Output the [x, y] coordinate of the center of the cell containing the given text.  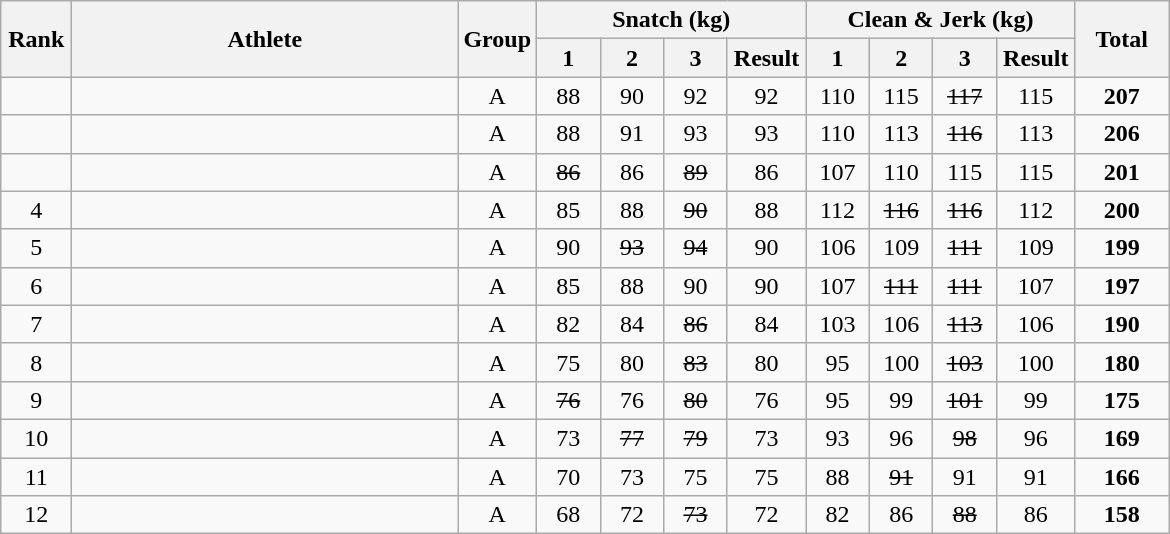
197 [1122, 286]
11 [36, 477]
10 [36, 438]
190 [1122, 324]
4 [36, 210]
175 [1122, 400]
79 [696, 438]
77 [632, 438]
12 [36, 515]
Athlete [265, 39]
166 [1122, 477]
Rank [36, 39]
8 [36, 362]
Group [498, 39]
207 [1122, 96]
199 [1122, 248]
98 [965, 438]
5 [36, 248]
Total [1122, 39]
70 [569, 477]
Snatch (kg) [672, 20]
83 [696, 362]
7 [36, 324]
206 [1122, 134]
Clean & Jerk (kg) [940, 20]
101 [965, 400]
89 [696, 172]
117 [965, 96]
68 [569, 515]
158 [1122, 515]
169 [1122, 438]
9 [36, 400]
180 [1122, 362]
94 [696, 248]
201 [1122, 172]
6 [36, 286]
200 [1122, 210]
